Extract the (x, y) coordinate from the center of the cell holding the provided text.  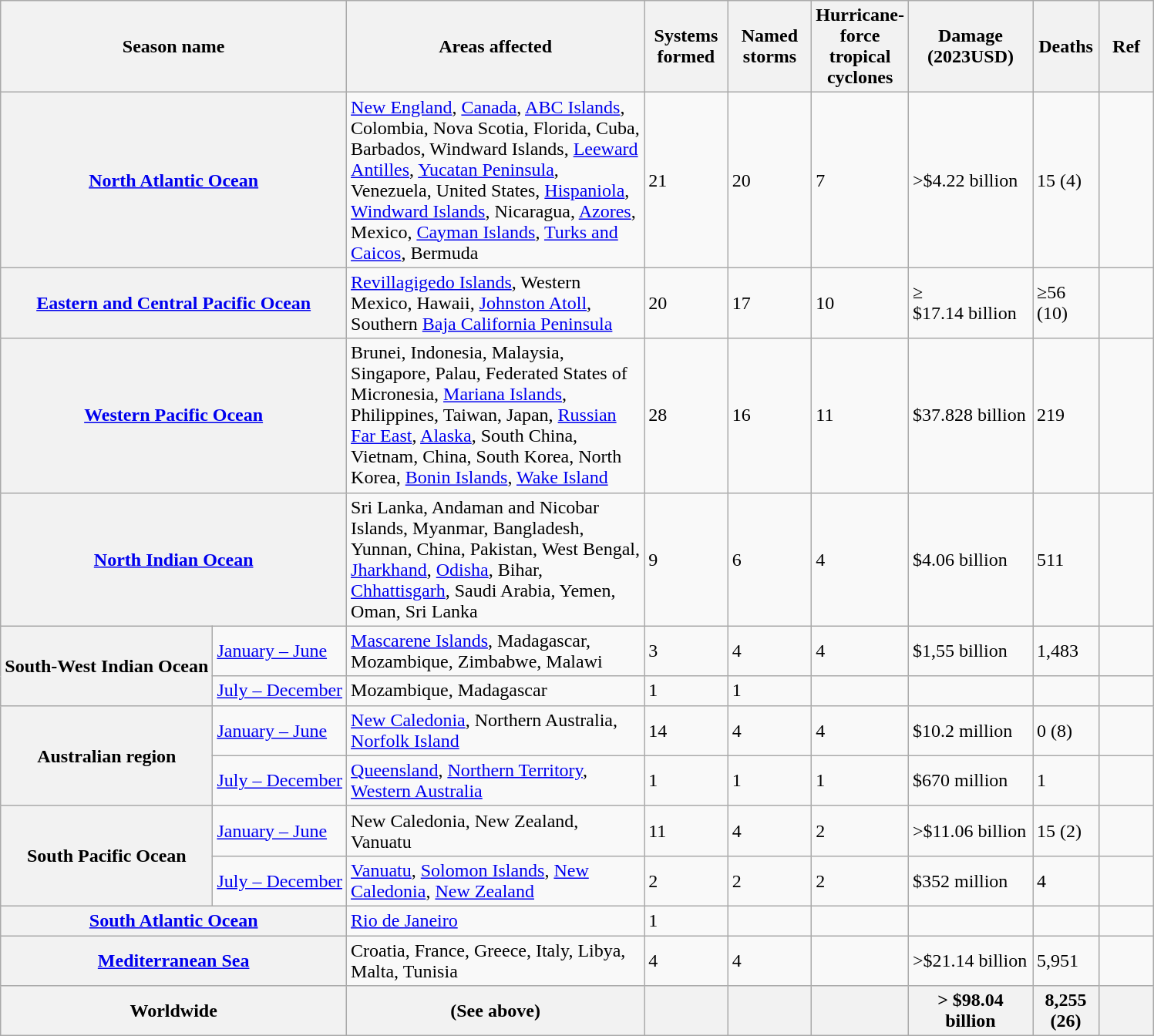
15 (2) (1066, 831)
Mascarene Islands, Madagascar, Mozambique, Zimbabwe, Malawi (496, 651)
Deaths (1066, 46)
North Atlantic Ocean (174, 180)
Season name (174, 46)
$1,55 billion (970, 651)
16 (769, 415)
Damage (2023USD) (970, 46)
511 (1066, 560)
>$11.06 billion (970, 831)
Hurricane-forcetropical cyclones (860, 46)
$4.06 billion (970, 560)
Eastern and Central Pacific Ocean (174, 303)
1,483 (1066, 651)
17 (769, 303)
>$4.22 billion (970, 180)
South Pacific Ocean (106, 856)
3 (686, 651)
$37.828 billion (970, 415)
South-West Indian Ocean (106, 666)
10 (860, 303)
≥ $17.14 billion (970, 303)
9 (686, 560)
$670 million (970, 780)
>$21.14 billion (970, 960)
$352 million (970, 880)
5,951 (1066, 960)
North Indian Ocean (174, 560)
New Caledonia, New Zealand, Vanuatu (496, 831)
$10.2 million (970, 731)
0 (8) (1066, 731)
Rio de Janeiro (496, 920)
Worldwide (174, 1011)
Named storms (769, 46)
14 (686, 731)
Revillagigedo Islands, Western Mexico, Hawaii, Johnston Atoll, Southern Baja California Peninsula (496, 303)
6 (769, 560)
28 (686, 415)
Mediterranean Sea (174, 960)
15 (4) (1066, 180)
21 (686, 180)
> $98.04 billion (970, 1011)
New Caledonia, Northern Australia, Norfolk Island (496, 731)
Croatia, France, Greece, Italy, Libya, Malta, Tunisia (496, 960)
Australian region (106, 755)
8,255 (26) (1066, 1011)
Mozambique, Madagascar (496, 691)
Systems formed (686, 46)
(See above) (496, 1011)
South Atlantic Ocean (174, 920)
219 (1066, 415)
Areas affected (496, 46)
Western Pacific Ocean (174, 415)
Ref (1127, 46)
≥56 (10) (1066, 303)
Vanuatu, Solomon Islands, New Caledonia, New Zealand (496, 880)
Queensland, Northern Territory, Western Australia (496, 780)
7 (860, 180)
